Output the (X, Y) coordinate of the center of the cell containing the given text.  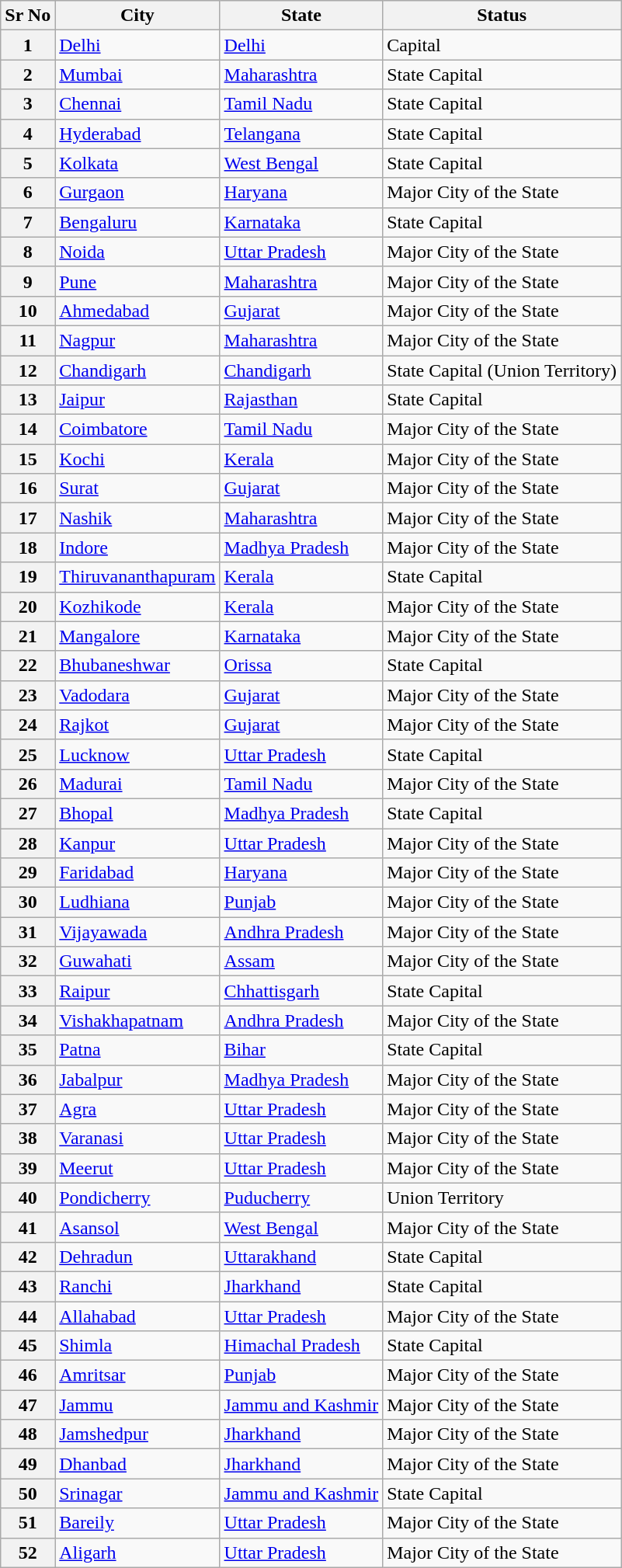
21 (28, 636)
51 (28, 1523)
Bareily (137, 1523)
2 (28, 75)
Chennai (137, 104)
19 (28, 577)
15 (28, 459)
37 (28, 1109)
Sr No (28, 16)
47 (28, 1405)
Uttarakhand (301, 1257)
State (301, 16)
Patna (137, 1050)
9 (28, 281)
Chhattisgarh (301, 991)
44 (28, 1316)
Himachal Pradesh (301, 1346)
Jaipur (137, 400)
Orissa (301, 666)
13 (28, 400)
43 (28, 1286)
Madurai (137, 784)
Vadodara (137, 695)
Union Territory (502, 1198)
Noida (137, 252)
32 (28, 961)
Vijayawada (137, 932)
28 (28, 843)
42 (28, 1257)
Varanasi (137, 1139)
Jabalpur (137, 1080)
Bengaluru (137, 222)
36 (28, 1080)
20 (28, 607)
3 (28, 104)
35 (28, 1050)
Kochi (137, 459)
29 (28, 873)
48 (28, 1434)
18 (28, 548)
Assam (301, 961)
40 (28, 1198)
30 (28, 902)
Dhanbad (137, 1464)
Gurgaon (137, 193)
Pondicherry (137, 1198)
22 (28, 666)
Ahmedabad (137, 311)
8 (28, 252)
46 (28, 1375)
17 (28, 518)
Telangana (301, 134)
27 (28, 813)
Thiruvananthapuram (137, 577)
Coimbatore (137, 429)
Kozhikode (137, 607)
7 (28, 222)
Surat (137, 488)
City (137, 16)
Jamshedpur (137, 1434)
Raipur (137, 991)
Ludhiana (137, 902)
41 (28, 1227)
Nagpur (137, 340)
Dehradun (137, 1257)
Srinagar (137, 1493)
Rajasthan (301, 400)
39 (28, 1168)
6 (28, 193)
5 (28, 163)
Hyderabad (137, 134)
Bhubaneshwar (137, 666)
Asansol (137, 1227)
Capital (502, 45)
23 (28, 695)
Pune (137, 281)
Indore (137, 548)
14 (28, 429)
Kanpur (137, 843)
38 (28, 1139)
1 (28, 45)
10 (28, 311)
45 (28, 1346)
11 (28, 340)
12 (28, 370)
Jammu (137, 1405)
16 (28, 488)
Guwahati (137, 961)
25 (28, 754)
Faridabad (137, 873)
33 (28, 991)
Nashik (137, 518)
31 (28, 932)
Puducherry (301, 1198)
State Capital (Union Territory) (502, 370)
Shimla (137, 1346)
Lucknow (137, 754)
Mumbai (137, 75)
Mangalore (137, 636)
Ranchi (137, 1286)
Status (502, 16)
26 (28, 784)
50 (28, 1493)
Bihar (301, 1050)
49 (28, 1464)
Kolkata (137, 163)
Rajkot (137, 725)
Meerut (137, 1168)
34 (28, 1020)
52 (28, 1552)
Allahabad (137, 1316)
4 (28, 134)
24 (28, 725)
Agra (137, 1109)
Aligarh (137, 1552)
Amritsar (137, 1375)
Bhopal (137, 813)
Vishakhapatnam (137, 1020)
